Identify which cell holds the provided text, then report its (x, y) central coordinate. 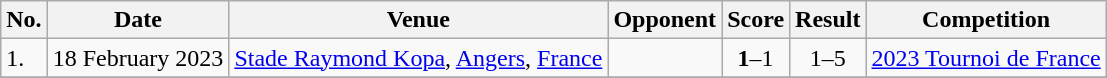
Date (138, 20)
18 February 2023 (138, 58)
Score (756, 20)
1–5 (828, 58)
2023 Tournoi de France (986, 58)
Opponent (665, 20)
Venue (418, 20)
1. (24, 58)
1–1 (756, 58)
Competition (986, 20)
No. (24, 20)
Result (828, 20)
Stade Raymond Kopa, Angers, France (418, 58)
